From the cell containing the given text, extract its center point as [x, y] coordinate. 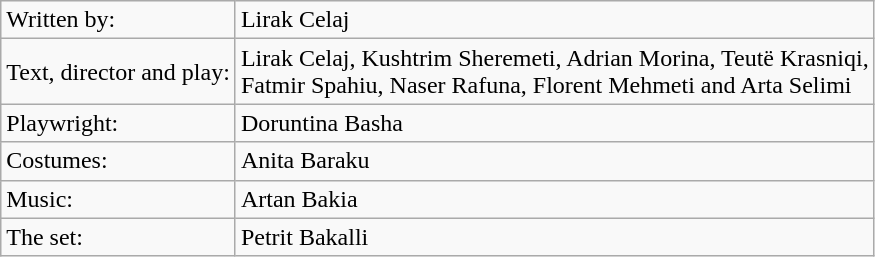
The set: [118, 237]
Music: [118, 199]
Playwright: [118, 123]
Costumes: [118, 161]
Anita Baraku [554, 161]
Text, director and play: [118, 72]
Artan Bakia [554, 199]
Doruntina Basha [554, 123]
Lirak Celaj [554, 20]
Petrit Bakalli [554, 237]
Written by: [118, 20]
Lirak Celaj, Kushtrim Sheremeti, Adrian Morina, Teutë Krasniqi,Fatmir Spahiu, Naser Rafuna, Florent Mehmeti and Arta Selimi [554, 72]
